Extract the [X, Y] coordinate from the center of the cell holding the provided text.  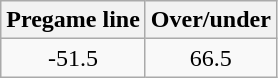
-51.5 [74, 58]
66.5 [210, 58]
Pregame line [74, 20]
Over/under [210, 20]
